Detect which cell encompasses the target text, then output its [X, Y] center coordinate. 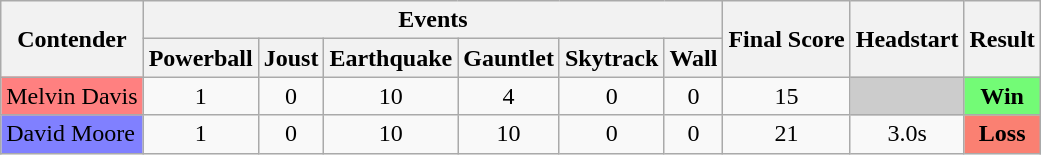
Win [1002, 96]
Contender [72, 39]
David Moore [72, 134]
Events [433, 20]
4 [509, 96]
Loss [1002, 134]
Skytrack [611, 58]
Earthquake [391, 58]
Joust [291, 58]
Wall [694, 58]
3.0s [907, 134]
Headstart [907, 39]
15 [786, 96]
Melvin Davis [72, 96]
Result [1002, 39]
Gauntlet [509, 58]
21 [786, 134]
Powerball [200, 58]
Final Score [786, 39]
